Detect which cell encompasses the target text, then output its (x, y) center coordinate. 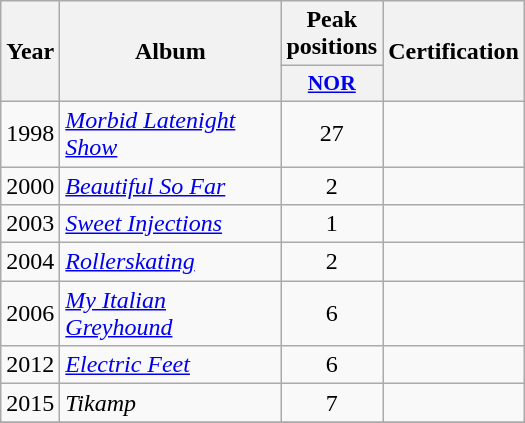
Peak positions (332, 34)
Certification (454, 52)
2004 (30, 262)
2003 (30, 224)
2012 (30, 365)
Morbid Latenight Show (170, 134)
Rollerskating (170, 262)
7 (332, 403)
2006 (30, 314)
27 (332, 134)
2015 (30, 403)
Sweet Injections (170, 224)
Tikamp (170, 403)
Electric Feet (170, 365)
Year (30, 52)
1 (332, 224)
1998 (30, 134)
2000 (30, 185)
NOR (332, 84)
My Italian Greyhound (170, 314)
Album (170, 52)
Beautiful So Far (170, 185)
